From the cell containing the given text, extract its center point as (X, Y) coordinate. 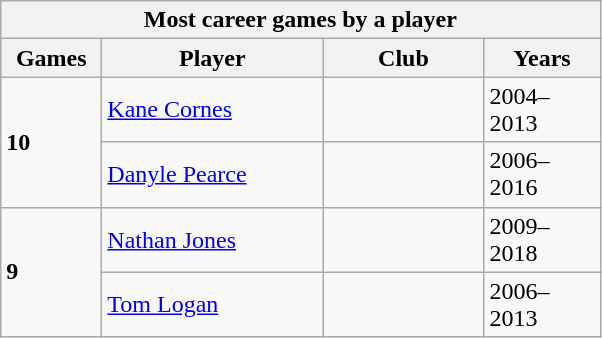
Tom Logan (212, 304)
Nathan Jones (212, 240)
9 (52, 272)
Club (404, 58)
2004–2013 (542, 110)
2009–2018 (542, 240)
Kane Cornes (212, 110)
Player (212, 58)
10 (52, 142)
2006–2013 (542, 304)
Danyle Pearce (212, 174)
Most career games by a player (300, 20)
Years (542, 58)
Games (52, 58)
2006–2016 (542, 174)
